Scan for the cell matching the given text and deliver its (X, Y) coordinate at center. 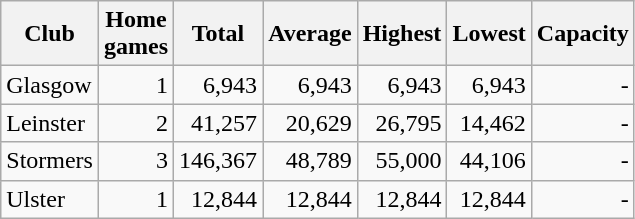
Capacity (582, 34)
Lowest (489, 34)
Leinster (50, 123)
Stormers (50, 161)
Total (218, 34)
146,367 (218, 161)
Ulster (50, 199)
14,462 (489, 123)
48,789 (310, 161)
Homegames (136, 34)
44,106 (489, 161)
41,257 (218, 123)
Glasgow (50, 85)
20,629 (310, 123)
3 (136, 161)
55,000 (402, 161)
26,795 (402, 123)
Club (50, 34)
Highest (402, 34)
2 (136, 123)
Average (310, 34)
